Detect which cell encompasses the target text, then output its (x, y) center coordinate. 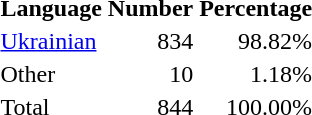
10 (150, 74)
834 (150, 41)
